Output the (X, Y) coordinate of the center of the cell containing the given text.  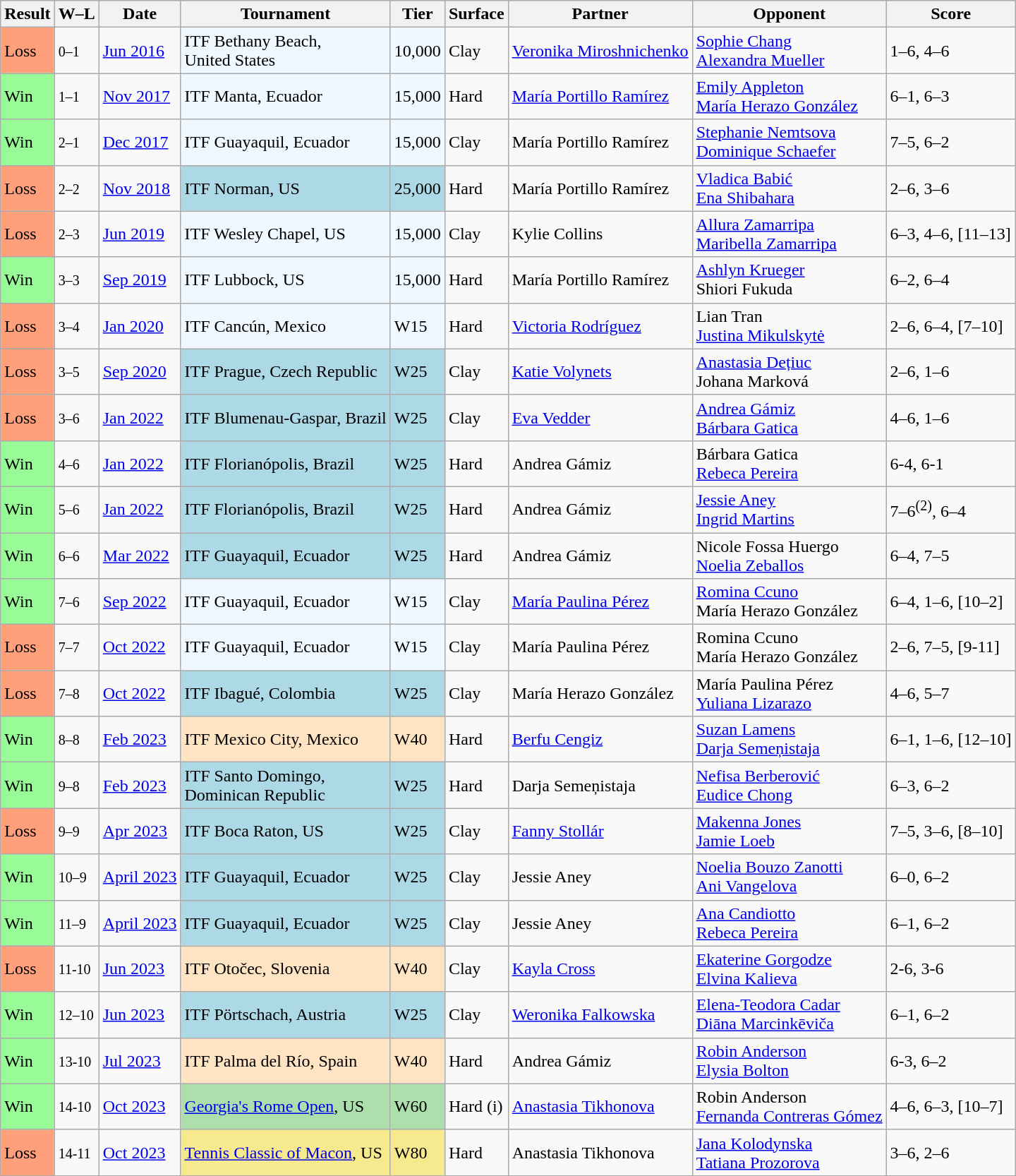
Sep 2022 (140, 601)
Opponent (789, 14)
ITF Manta, Ecuador (285, 96)
4–6, 1–6 (951, 418)
Kylie Collins (600, 234)
ITF Santo Domingo, Dominican Republic (285, 785)
3–6 (76, 418)
10,000 (418, 51)
Noelia Bouzo Zanotti Ani Vangelova (789, 877)
2–6, 6–4, [7–10] (951, 326)
1–1 (76, 96)
Victoria Rodríguez (600, 326)
3–6, 2–6 (951, 1152)
Katie Volynets (600, 371)
ITF Prague, Czech Republic (285, 371)
Sophie Chang Alexandra Mueller (789, 51)
Darja Semeņistaja (600, 785)
2–6, 1–6 (951, 371)
Anastasia Dețiuc Johana Marková (789, 371)
11-10 (76, 968)
Weronika Falkowska (600, 1015)
13-10 (76, 1060)
2–6, 3–6 (951, 188)
ITF Mexico City, Mexico (285, 740)
Jessie Aney Ingrid Martins (789, 510)
5–6 (76, 510)
Elena-Teodora Cadar Diāna Marcinkēviča (789, 1015)
ITF Palma del Río, Spain (285, 1060)
Suzan Lamens Darja Semeņistaja (789, 740)
4–6, 5–7 (951, 693)
ITF Lubbock, US (285, 280)
Ashlyn Krueger Shiori Fukuda (789, 280)
Andrea Gámiz Bárbara Gatica (789, 418)
Surface (476, 14)
W80 (418, 1152)
6–3, 6–2 (951, 785)
4–6 (76, 463)
6–0, 6–2 (951, 877)
ITF Blumenau-Gaspar, Brazil (285, 418)
2–3 (76, 234)
1–6, 4–6 (951, 51)
Georgia's Rome Open, US (285, 1107)
2–6, 7–5, [9-11] (951, 648)
Jun 2019 (140, 234)
14-10 (76, 1107)
6-4, 6-1 (951, 463)
6–4, 7–5 (951, 555)
6–4, 1–6, [10–2] (951, 601)
María Herazo González (600, 693)
Robin Anderson Elysia Bolton (789, 1060)
Hard (i) (476, 1107)
Sep 2020 (140, 371)
Jun 2016 (140, 51)
Kayla Cross (600, 968)
10–9 (76, 877)
Tier (418, 14)
ITF Norman, US (285, 188)
ITF Boca Raton, US (285, 832)
7–6(2), 6–4 (951, 510)
0–1 (76, 51)
9–9 (76, 832)
6–3, 4–6, [11–13] (951, 234)
3–4 (76, 326)
Apr 2023 (140, 832)
7–7 (76, 648)
6–1, 1–6, [12–10] (951, 740)
Nov 2017 (140, 96)
W60 (418, 1107)
3–5 (76, 371)
Emily Appleton María Herazo González (789, 96)
Veronika Miroshnichenko (600, 51)
25,000 (418, 188)
Fanny Stollár (600, 832)
ITF Cancún, Mexico (285, 326)
12–10 (76, 1015)
Tennis Classic of Macon, US (285, 1152)
3–3 (76, 280)
6–1, 6–3 (951, 96)
María Paulina Pérez Yuliana Lizarazo (789, 693)
Jana Kolodynska Tatiana Prozorova (789, 1152)
7–6 (76, 601)
Lian Tran Justina Mikulskytė (789, 326)
9–8 (76, 785)
Date (140, 14)
Dec 2017 (140, 143)
Ekaterine Gorgodze Elvina Kalieva (789, 968)
Jan 2020 (140, 326)
Berfu Cengiz (600, 740)
ITF Otočec, Slovenia (285, 968)
4–6, 6–3, [10–7] (951, 1107)
Stephanie Nemtsova Dominique Schaefer (789, 143)
Nov 2018 (140, 188)
Bárbara Gatica Rebeca Pereira (789, 463)
Partner (600, 14)
Nefisa Berberović Eudice Chong (789, 785)
7–5, 6–2 (951, 143)
Sep 2019 (140, 280)
6-3, 6–2 (951, 1060)
2-6, 3-6 (951, 968)
Jul 2023 (140, 1060)
Tournament (285, 14)
6–2, 6–4 (951, 280)
Vladica Babić Ena Shibahara (789, 188)
Mar 2022 (140, 555)
Ana Candiotto Rebeca Pereira (789, 923)
Robin Anderson Fernanda Contreras Gómez (789, 1107)
11–9 (76, 923)
6–6 (76, 555)
Allura Zamarripa Maribella Zamarripa (789, 234)
7–8 (76, 693)
Result (28, 14)
ITF Ibagué, Colombia (285, 693)
2–2 (76, 188)
ITF Pörtschach, Austria (285, 1015)
7–5, 3–6, [8–10] (951, 832)
Makenna Jones Jamie Loeb (789, 832)
Nicole Fossa Huergo Noelia Zeballos (789, 555)
Eva Vedder (600, 418)
8–8 (76, 740)
14-11 (76, 1152)
ITF Wesley Chapel, US (285, 234)
W–L (76, 14)
2–1 (76, 143)
ITF Bethany Beach, United States (285, 51)
Score (951, 14)
